Detect which cell encompasses the target text, then output its [x, y] center coordinate. 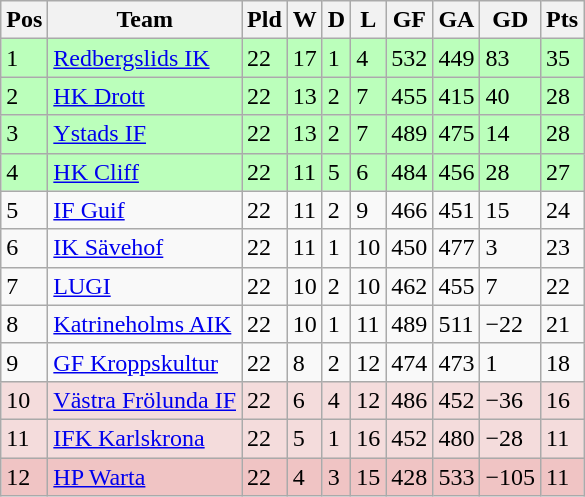
450 [410, 248]
LUGI [145, 286]
GA [456, 20]
449 [456, 58]
533 [456, 477]
14 [510, 134]
L [368, 20]
462 [410, 286]
Team [145, 20]
532 [410, 58]
484 [410, 172]
24 [562, 210]
451 [456, 210]
428 [410, 477]
−28 [510, 438]
HK Drott [145, 96]
466 [410, 210]
27 [562, 172]
474 [410, 362]
18 [562, 362]
HP Warta [145, 477]
Katrineholms AIK [145, 324]
480 [456, 438]
Redbergslids IK [145, 58]
Ystads IF [145, 134]
D [336, 20]
IF Guif [145, 210]
40 [510, 96]
17 [304, 58]
HK Cliff [145, 172]
486 [410, 400]
456 [456, 172]
Pos [24, 20]
IK Sävehof [145, 248]
Pts [562, 20]
−22 [510, 324]
−36 [510, 400]
23 [562, 248]
473 [456, 362]
GF [410, 20]
415 [456, 96]
Västra Frölunda IF [145, 400]
475 [456, 134]
477 [456, 248]
Pld [265, 20]
GF Kroppskultur [145, 362]
−105 [510, 477]
W [304, 20]
83 [510, 58]
IFK Karlskrona [145, 438]
21 [562, 324]
35 [562, 58]
511 [456, 324]
GD [510, 20]
